Output the [x, y] coordinate of the center of the cell containing the given text.  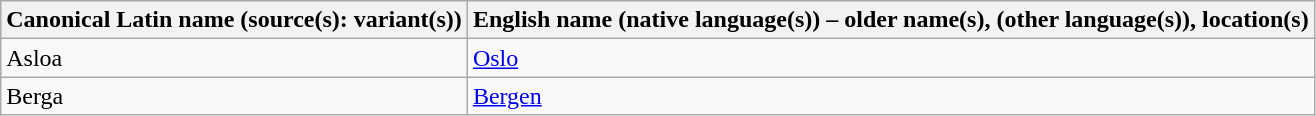
Canonical Latin name (source(s): variant(s)) [234, 20]
Berga [234, 96]
English name (native language(s)) – older name(s), (other language(s)), location(s) [890, 20]
Oslo [890, 58]
Bergen [890, 96]
Asloa [234, 58]
